For the text-containing cell, return its midpoint in (x, y) coordinate format. 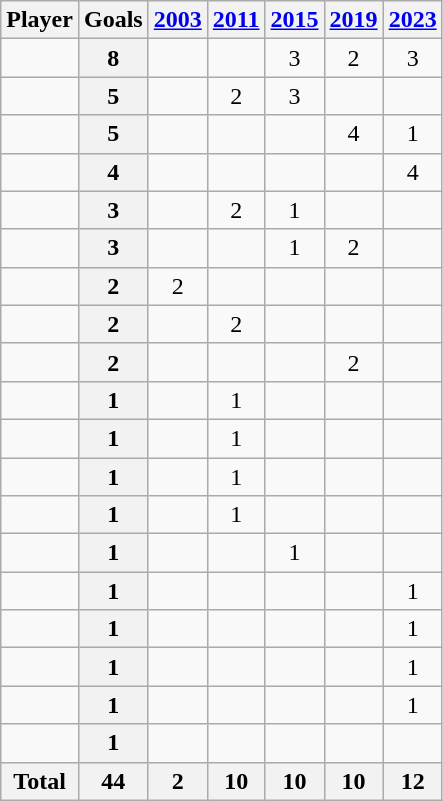
8 (113, 58)
2023 (412, 20)
Player (40, 20)
2003 (178, 20)
12 (412, 781)
Goals (113, 20)
2015 (294, 20)
2011 (236, 20)
Total (40, 781)
44 (113, 781)
2019 (354, 20)
